For the text-containing cell, return its midpoint in (X, Y) coordinate format. 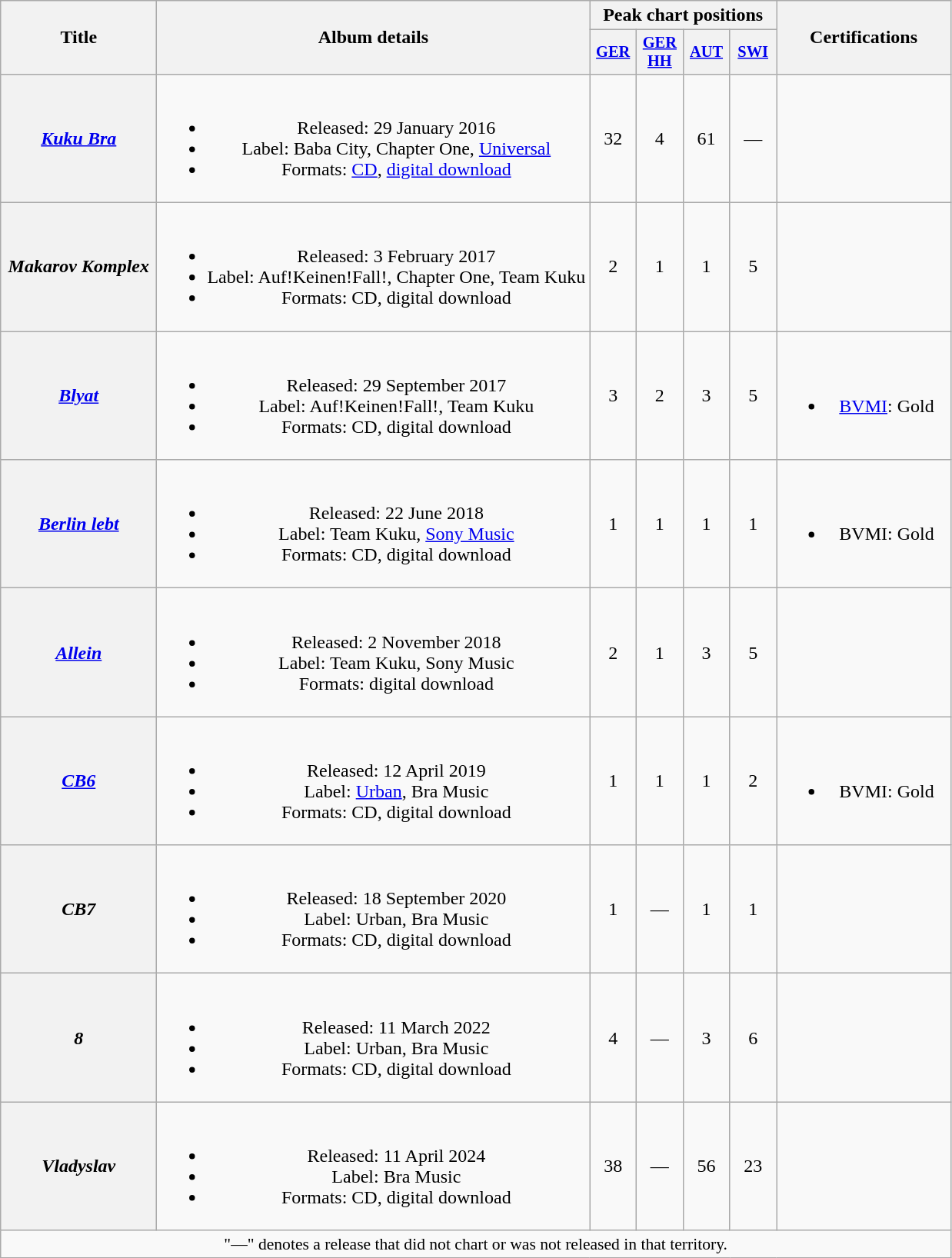
Peak chart positions (683, 15)
GER (614, 52)
32 (614, 138)
GERHH (660, 52)
Released: 2 November 2018Label: Team Kuku, Sony MusicFormats: digital download (374, 652)
Released: 3 February 2017Label: Auf!Keinen!Fall!, Chapter One, Team KukuFormats: CD, digital download (374, 268)
56 (706, 1166)
Vladyslav (78, 1166)
Released: 18 September 2020Label: Urban, Bra MusicFormats: CD, digital download (374, 909)
Album details (374, 38)
Released: 29 January 2016Label: Baba City, Chapter One, UniversalFormats: CD, digital download (374, 138)
Blyat (78, 395)
38 (614, 1166)
"—" denotes a release that did not chart or was not released in that territory. (476, 1244)
SWI (754, 52)
8 (78, 1038)
Released: 22 June 2018Label: Team Kuku, Sony MusicFormats: CD, digital download (374, 524)
Released: 12 April 2019Label: Urban, Bra MusicFormats: CD, digital download (374, 781)
Released: 11 March 2022Label: Urban, Bra MusicFormats: CD, digital download (374, 1038)
6 (754, 1038)
Released: 11 April 2024Label: Bra MusicFormats: CD, digital download (374, 1166)
AUT (706, 52)
Berlin lebt (78, 524)
Kuku Bra (78, 138)
Released: 29 September 2017Label: Auf!Keinen!Fall!, Team KukuFormats: CD, digital download (374, 395)
61 (706, 138)
Allein (78, 652)
Certifications (864, 38)
CB6 (78, 781)
CB7 (78, 909)
Title (78, 38)
23 (754, 1166)
Makarov Komplex (78, 268)
